Output the [X, Y] coordinate of the center of the cell containing the given text.  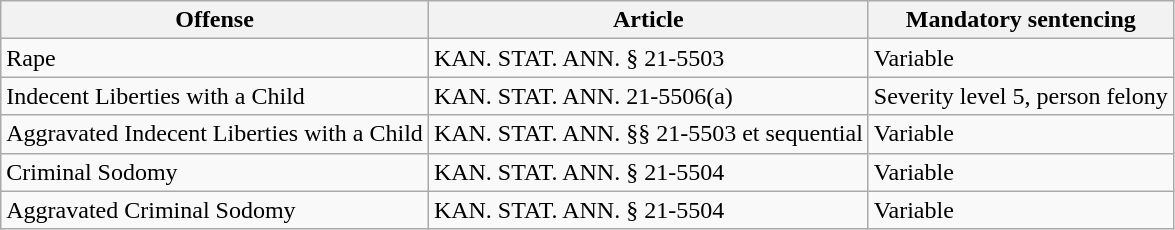
Aggravated Indecent Liberties with a Child [215, 134]
Article [648, 20]
Offense [215, 20]
KAN. STAT. ANN. §§ 21-5503 et sequential [648, 134]
Rape [215, 58]
KAN. STAT. ANN. 21-5506(a) [648, 96]
Criminal Sodomy [215, 172]
Aggravated Criminal Sodomy [215, 210]
KAN. STAT. ANN. § 21-5503 [648, 58]
Mandatory sentencing [1020, 20]
Severity level 5, person felony [1020, 96]
Indecent Liberties with a Child [215, 96]
